Provide the (x, y) coordinate of the cell's center where the given text is located.  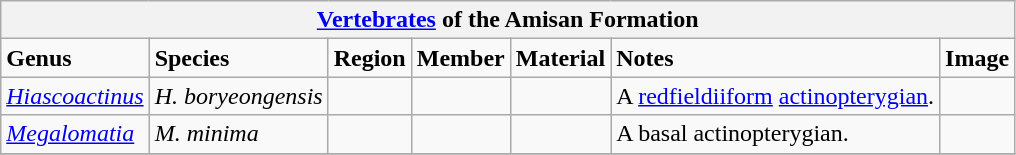
Hiascoactinus (75, 96)
Image (978, 58)
Region (370, 58)
A redfieldiiform actinopterygian. (776, 96)
H. boryeongensis (238, 96)
Species (238, 58)
Vertebrates of the Amisan Formation (508, 20)
Material (560, 58)
Notes (776, 58)
Member (460, 58)
M. minima (238, 134)
Megalomatia (75, 134)
A basal actinopterygian. (776, 134)
Genus (75, 58)
